Extract the [x, y] coordinate from the center of the cell holding the provided text.  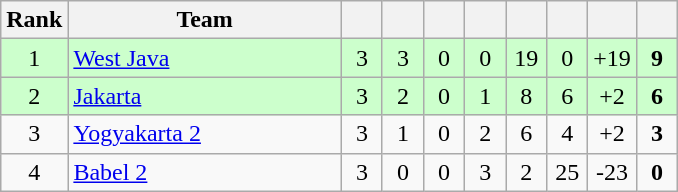
Babel 2 [205, 172]
9 [656, 58]
Team [205, 20]
Jakarta [205, 96]
Yogyakarta 2 [205, 134]
25 [568, 172]
-23 [612, 172]
Rank [34, 20]
+19 [612, 58]
8 [526, 96]
19 [526, 58]
West Java [205, 58]
